Scan for the cell matching the given text and deliver its (X, Y) coordinate at center. 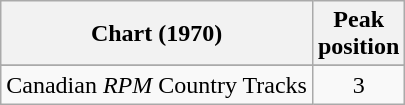
Canadian RPM Country Tracks (157, 85)
Chart (1970) (157, 34)
3 (358, 85)
Peakposition (358, 34)
